Pinpoint the cell where the given text exists, returning its (X, Y) midpoint coordinate. 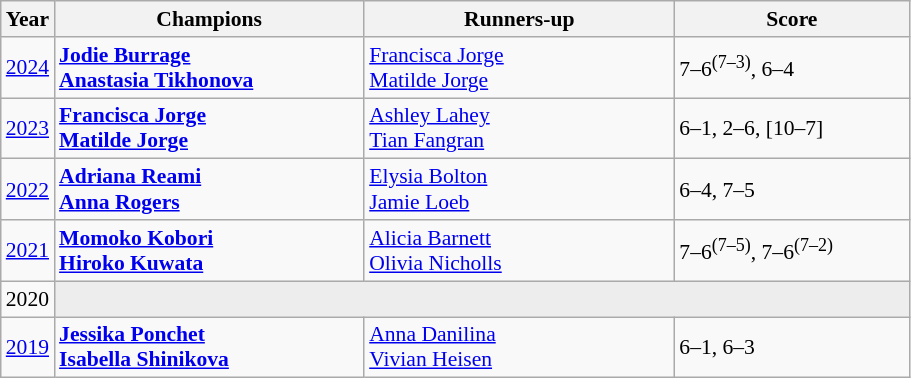
2023 (28, 128)
7–6(7–3), 6–4 (792, 68)
2020 (28, 299)
Champions (209, 19)
Jodie Burrage Anastasia Tikhonova (209, 68)
6–4, 7–5 (792, 190)
2021 (28, 250)
Runners-up (519, 19)
Elysia Bolton Jamie Loeb (519, 190)
6–1, 6–3 (792, 348)
2024 (28, 68)
2019 (28, 348)
2022 (28, 190)
Year (28, 19)
6–1, 2–6, [10–7] (792, 128)
Alicia Barnett Olivia Nicholls (519, 250)
Anna Danilina Vivian Heisen (519, 348)
7–6(7–5), 7–6(7–2) (792, 250)
Adriana Reami Anna Rogers (209, 190)
Score (792, 19)
Momoko Kobori Hiroko Kuwata (209, 250)
Jessika Ponchet Isabella Shinikova (209, 348)
Ashley Lahey Tian Fangran (519, 128)
